Search for the cell housing the specified text and yield its [X, Y] center coordinate. 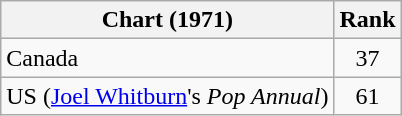
US (Joel Whitburn's Pop Annual) [168, 96]
Rank [368, 20]
61 [368, 96]
Canada [168, 58]
Chart (1971) [168, 20]
37 [368, 58]
